Return [x, y] of the center of cell containing provided text 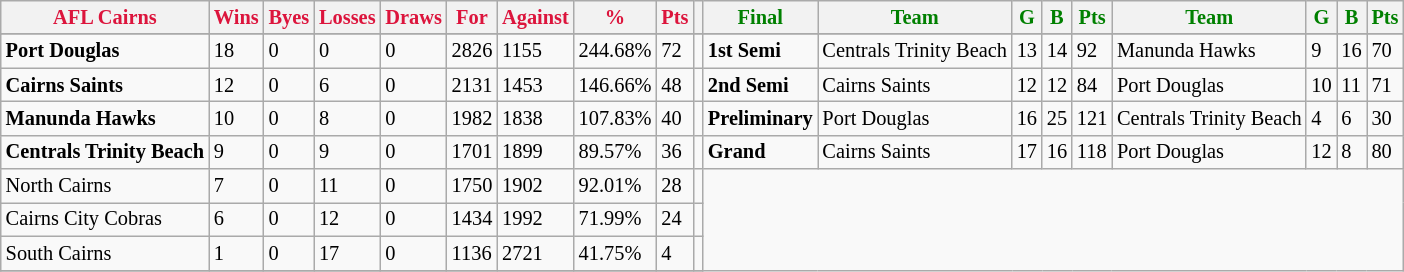
Draws [413, 17]
1st Semi [760, 51]
28 [674, 186]
Losses [347, 17]
48 [674, 85]
13 [1027, 51]
2nd Semi [760, 85]
18 [236, 51]
1902 [536, 186]
1136 [472, 253]
North Cairns [105, 186]
Byes [289, 17]
Wins [236, 17]
118 [1092, 152]
7 [236, 186]
70 [1386, 51]
72 [674, 51]
Final [760, 17]
244.68% [616, 51]
107.83% [616, 118]
40 [674, 118]
89.57% [616, 152]
36 [674, 152]
1453 [536, 85]
Preliminary [760, 118]
Grand [760, 152]
24 [674, 219]
For [472, 17]
1982 [472, 118]
25 [1057, 118]
1434 [472, 219]
92 [1092, 51]
Against [536, 17]
2721 [536, 253]
1155 [536, 51]
South Cairns [105, 253]
% [616, 17]
146.66% [616, 85]
1838 [536, 118]
2131 [472, 85]
14 [1057, 51]
AFL Cairns [105, 17]
92.01% [616, 186]
121 [1092, 118]
41.75% [616, 253]
Cairns City Cobras [105, 219]
84 [1092, 85]
30 [1386, 118]
80 [1386, 152]
1750 [472, 186]
1992 [536, 219]
71 [1386, 85]
71.99% [616, 219]
1701 [472, 152]
1899 [536, 152]
2826 [472, 51]
1 [236, 253]
